Find where the given text appears and provide that cell's center as [x, y] coordinate. 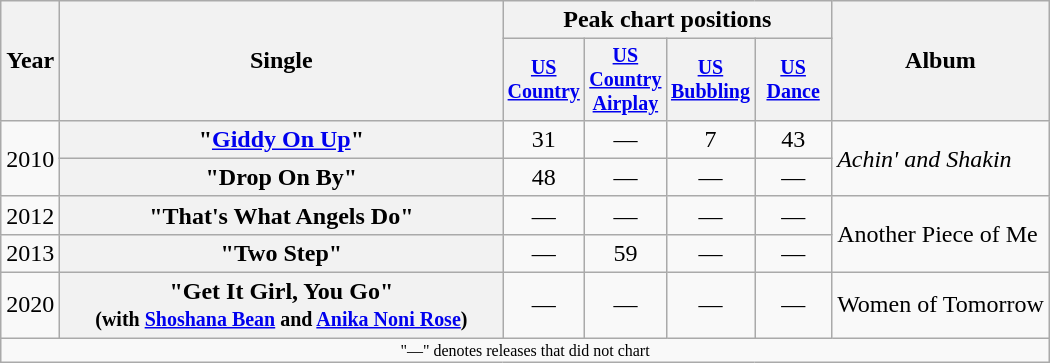
Peak chart positions [668, 20]
"—" denotes releases that did not chart [525, 350]
US Country [544, 80]
Single [282, 61]
Another Piece of Me [941, 234]
7 [710, 139]
2010 [30, 158]
"Get It Girl, You Go"(with Shoshana Bean and Anika Noni Rose) [282, 306]
2013 [30, 253]
43 [794, 139]
"Two Step" [282, 253]
59 [626, 253]
48 [544, 177]
Album [941, 61]
US Dance [794, 80]
Achin' and Shakin [941, 158]
"Giddy On Up" [282, 139]
"Drop On By" [282, 177]
"That's What Angels Do" [282, 215]
US Bubbling [710, 80]
US Country Airplay [626, 80]
31 [544, 139]
Women of Tomorrow [941, 306]
Year [30, 61]
2012 [30, 215]
2020 [30, 306]
